Determine the [x, y] coordinate at the center of the cell enclosing the given text.  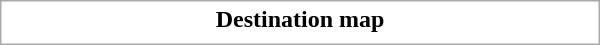
Destination map [300, 19]
